Return [x, y] of the center of cell containing provided text 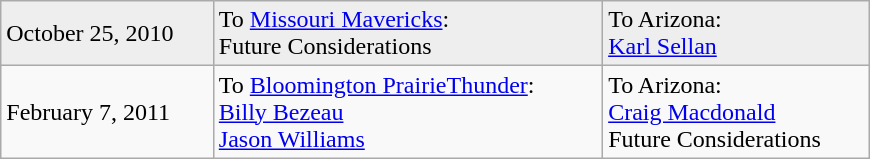
To Arizona: Craig Macdonald Future Considerations [736, 112]
To Bloomington PrairieThunder: Billy Bezeau Jason Williams [408, 112]
To Arizona: Karl Sellan [736, 34]
February 7, 2011 [108, 112]
October 25, 2010 [108, 34]
To Missouri Mavericks: Future Considerations [408, 34]
